Detect which cell encompasses the target text, then output its (x, y) center coordinate. 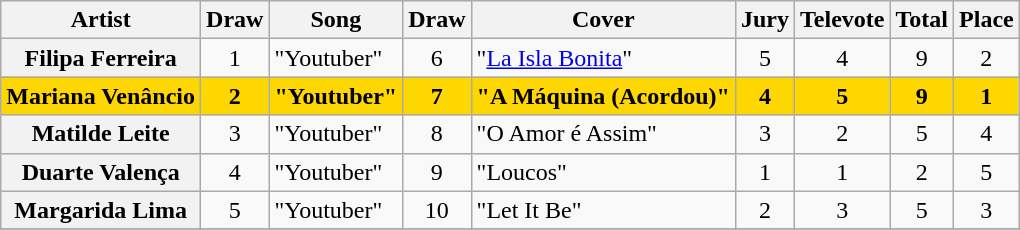
Total (922, 20)
Artist (101, 20)
8 (437, 134)
Jury (764, 20)
Duarte Valença (101, 172)
6 (437, 58)
Margarida Lima (101, 210)
Televote (842, 20)
"Loucos" (603, 172)
Cover (603, 20)
Matilde Leite (101, 134)
Song (336, 20)
Filipa Ferreira (101, 58)
"Let It Be" (603, 210)
Mariana Venâncio (101, 96)
Place (987, 20)
"La Isla Bonita" (603, 58)
"A Máquina (Acordou)" (603, 96)
7 (437, 96)
"O Amor é Assim" (603, 134)
10 (437, 210)
